Output the [x, y] coordinate of the center of the cell containing the given text.  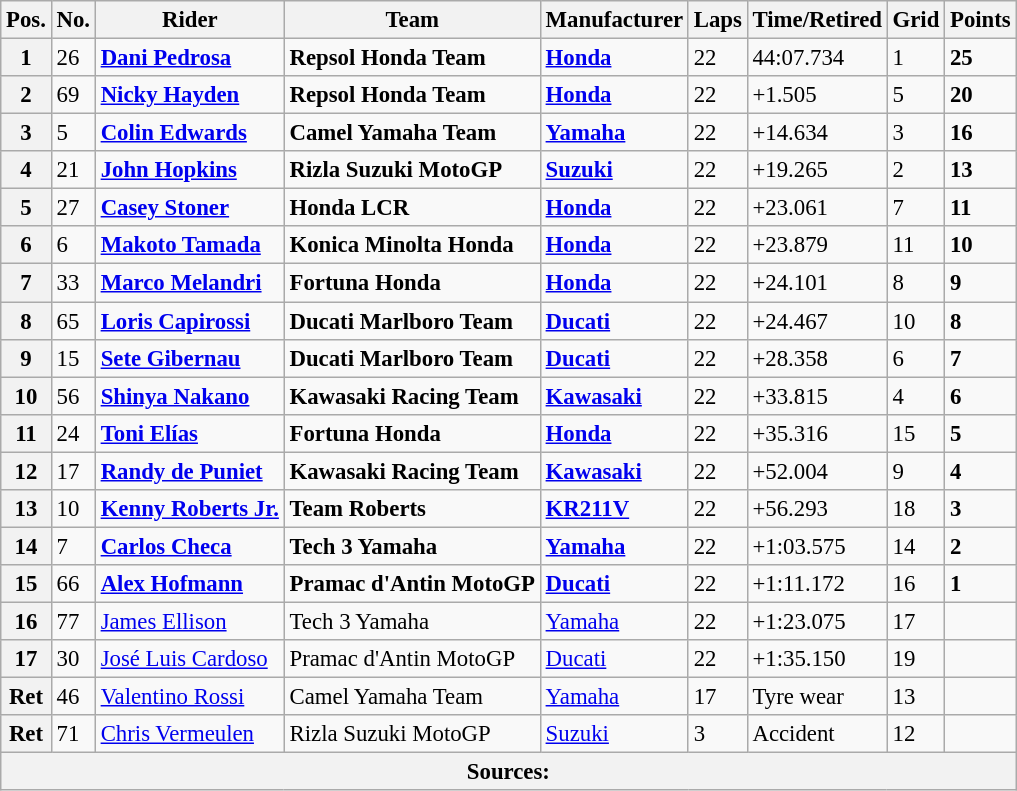
21 [73, 170]
Points [980, 20]
+23.879 [817, 245]
Sete Gibernau [190, 358]
Alex Hofmann [190, 584]
Dani Pedrosa [190, 58]
James Ellison [190, 621]
KR211V [614, 509]
+56.293 [817, 509]
77 [73, 621]
Manufacturer [614, 20]
27 [73, 208]
30 [73, 659]
Grid [916, 20]
Tyre wear [817, 697]
José Luis Cardoso [190, 659]
Rider [190, 20]
Team Roberts [412, 509]
Loris Capirossi [190, 321]
Sources: [508, 772]
+19.265 [817, 170]
+24.467 [817, 321]
Valentino Rossi [190, 697]
+1:03.575 [817, 546]
24 [73, 433]
+35.316 [817, 433]
+1:35.150 [817, 659]
33 [73, 283]
Honda LCR [412, 208]
Toni Elías [190, 433]
No. [73, 20]
44:07.734 [817, 58]
Casey Stoner [190, 208]
Marco Melandri [190, 283]
+1:11.172 [817, 584]
26 [73, 58]
Pos. [26, 20]
20 [980, 95]
25 [980, 58]
Laps [718, 20]
Makoto Tamada [190, 245]
John Hopkins [190, 170]
+23.061 [817, 208]
+28.358 [817, 358]
Colin Edwards [190, 133]
+33.815 [817, 396]
+14.634 [817, 133]
56 [73, 396]
Carlos Checa [190, 546]
+1:23.075 [817, 621]
Time/Retired [817, 20]
66 [73, 584]
+1.505 [817, 95]
18 [916, 509]
Kenny Roberts Jr. [190, 509]
Randy de Puniet [190, 471]
Shinya Nakano [190, 396]
Konica Minolta Honda [412, 245]
19 [916, 659]
Chris Vermeulen [190, 734]
Team [412, 20]
71 [73, 734]
+52.004 [817, 471]
+24.101 [817, 283]
69 [73, 95]
46 [73, 697]
Accident [817, 734]
Nicky Hayden [190, 95]
65 [73, 321]
